Scan for the cell matching the given text and deliver its (X, Y) coordinate at center. 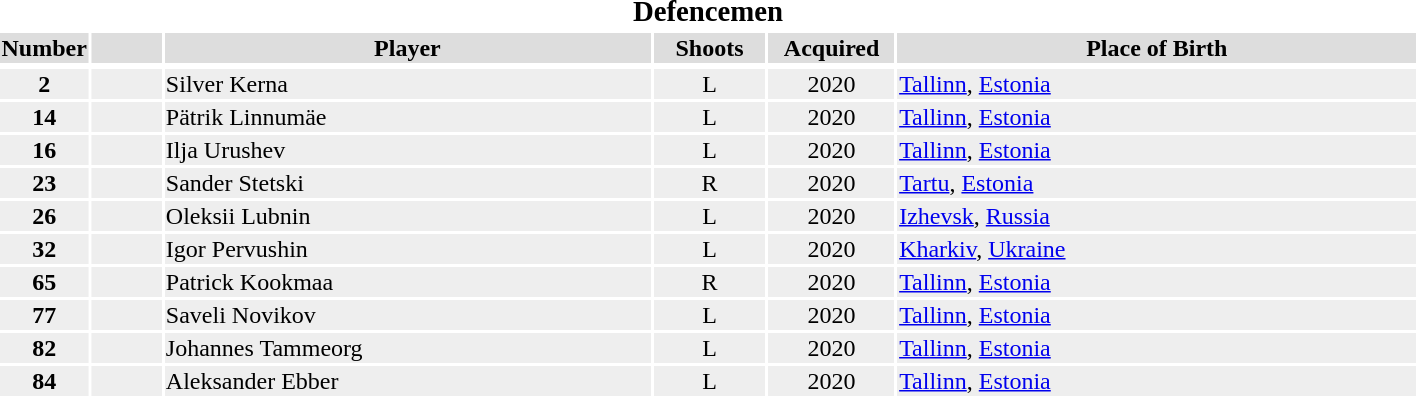
26 (44, 216)
14 (44, 117)
Tartu, Estonia (1157, 183)
Player (407, 48)
Aleksander Ebber (407, 381)
77 (44, 315)
2 (44, 84)
Shoots (709, 48)
23 (44, 183)
Ilja Urushev (407, 150)
Pätrik Linnumäe (407, 117)
32 (44, 249)
Place of Birth (1157, 48)
65 (44, 282)
Igor Pervushin (407, 249)
Acquired (832, 48)
Saveli Novikov (407, 315)
Oleksii Lubnin (407, 216)
Johannes Tammeorg (407, 348)
84 (44, 381)
Silver Kerna (407, 84)
Izhevsk, Russia (1157, 216)
Number (44, 48)
Patrick Kookmaa (407, 282)
Kharkiv, Ukraine (1157, 249)
16 (44, 150)
Sander Stetski (407, 183)
82 (44, 348)
